Provide the (X, Y) coordinate of the cell's center where the given text is located.  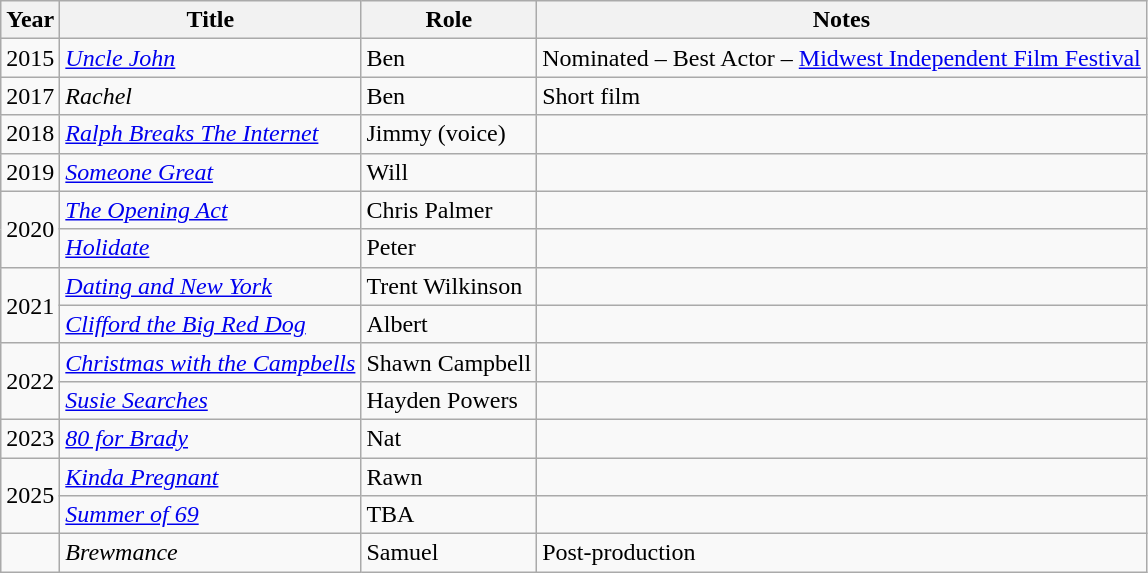
Rawn (449, 477)
Clifford the Big Red Dog (210, 324)
Rachel (210, 96)
Year (30, 20)
Trent Wilkinson (449, 286)
The Opening Act (210, 210)
Albert (449, 324)
2018 (30, 134)
Nat (449, 438)
Nominated – Best Actor – Midwest Independent Film Festival (842, 58)
Title (210, 20)
Shawn Campbell (449, 362)
Uncle John (210, 58)
Role (449, 20)
Dating and New York (210, 286)
Holidate (210, 248)
Brewmance (210, 553)
Jimmy (voice) (449, 134)
2019 (30, 172)
Post-production (842, 553)
2023 (30, 438)
Chris Palmer (449, 210)
Samuel (449, 553)
Kinda Pregnant (210, 477)
Hayden Powers (449, 400)
80 for Brady (210, 438)
2017 (30, 96)
2020 (30, 229)
Will (449, 172)
2021 (30, 305)
Peter (449, 248)
2022 (30, 381)
2015 (30, 58)
Someone Great (210, 172)
Susie Searches (210, 400)
2025 (30, 496)
Summer of 69 (210, 515)
TBA (449, 515)
Notes (842, 20)
Short film (842, 96)
Christmas with the Campbells (210, 362)
Ralph Breaks The Internet (210, 134)
